Extract the [x, y] coordinate from the center of the cell holding the provided text.  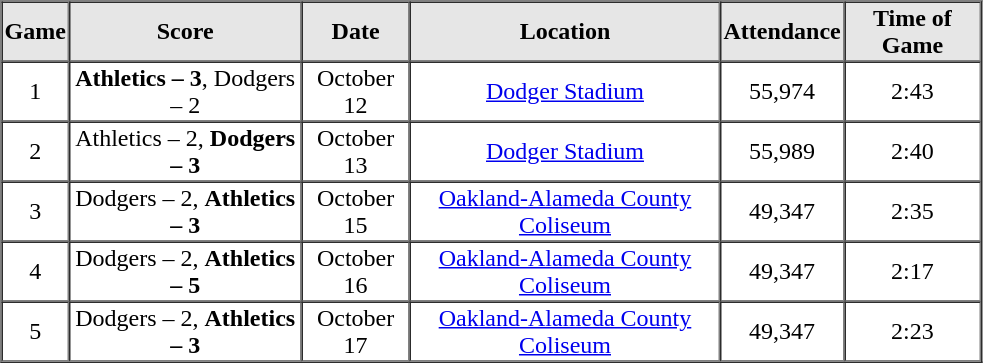
2 [36, 152]
2:35 [912, 212]
October 16 [356, 272]
Athletics – 3, Dodgers – 2 [186, 92]
Time of Game [912, 32]
Location [566, 32]
October 12 [356, 92]
2:40 [912, 152]
5 [36, 332]
3 [36, 212]
Date [356, 32]
2:23 [912, 332]
October 13 [356, 152]
55,974 [782, 92]
1 [36, 92]
Game [36, 32]
2:43 [912, 92]
55,989 [782, 152]
2:17 [912, 272]
Score [186, 32]
October 15 [356, 212]
4 [36, 272]
Athletics – 2, Dodgers – 3 [186, 152]
Dodgers – 2, Athletics – 5 [186, 272]
Attendance [782, 32]
October 17 [356, 332]
